Scan for the cell matching the given text and deliver its [X, Y] coordinate at center. 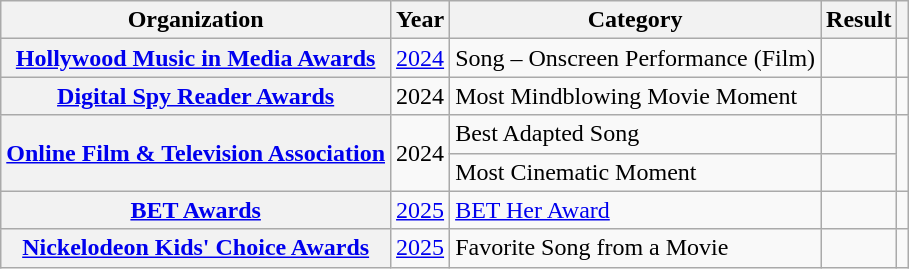
Most Mindblowing Movie Moment [636, 96]
Organization [196, 20]
BET Awards [196, 210]
Digital Spy Reader Awards [196, 96]
Song – Onscreen Performance (Film) [636, 58]
Online Film & Television Association [196, 153]
Category [636, 20]
Favorite Song from a Movie [636, 248]
Best Adapted Song [636, 134]
Most Cinematic Moment [636, 172]
Result [859, 20]
Year [420, 20]
BET Her Award [636, 210]
Hollywood Music in Media Awards [196, 58]
Nickelodeon Kids' Choice Awards [196, 248]
